Find where the given text appears and provide that cell's center as (x, y) coordinate. 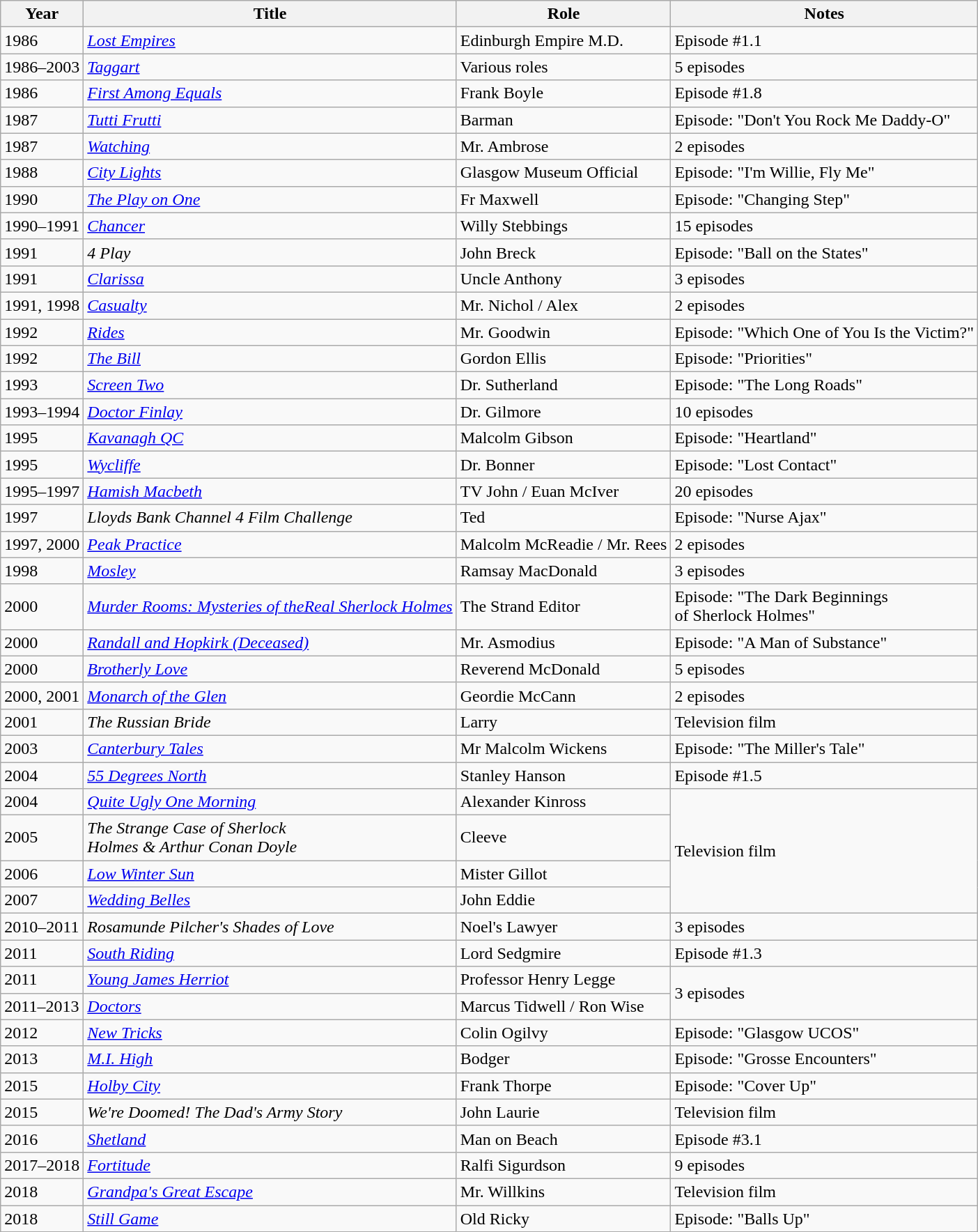
Episode #1.1 (825, 40)
1993–1994 (42, 412)
Shetland (270, 1139)
Professor Henry Legge (564, 980)
Ralfi Sigurdson (564, 1165)
Episode: "Nurse Ajax" (825, 518)
New Tricks (270, 1033)
First Among Equals (270, 93)
Young James Herriot (270, 980)
Mr. Asmodius (564, 642)
2003 (42, 748)
Lord Sedgmire (564, 953)
Episode: "Cover Up" (825, 1086)
Quite Ugly One Morning (270, 802)
Episode: "Priorities" (825, 359)
Grandpa's Great Escape (270, 1192)
Glasgow Museum Official (564, 173)
1997 (42, 518)
Clarissa (270, 279)
Dr. Gilmore (564, 412)
Uncle Anthony (564, 279)
Mosley (270, 571)
Frank Boyle (564, 93)
Fortitude (270, 1165)
Old Ricky (564, 1219)
Watching (270, 146)
2013 (42, 1059)
1990–1991 (42, 226)
4 Play (270, 252)
Episode: "Which One of You Is the Victim?" (825, 332)
Colin Ogilvy (564, 1033)
John Breck (564, 252)
Alexander Kinross (564, 802)
Rosamunde Pilcher's Shades of Love (270, 927)
Year (42, 14)
Still Game (270, 1219)
1993 (42, 385)
Episode: "Heartland" (825, 438)
Malcolm Gibson (564, 438)
Episode: "Ball on the States" (825, 252)
Doctor Finlay (270, 412)
Stanley Hanson (564, 776)
Canterbury Tales (270, 748)
Ramsay MacDonald (564, 571)
2016 (42, 1139)
2005 (42, 838)
Episode: "Grosse Encounters" (825, 1059)
Brotherly Love (270, 669)
Role (564, 14)
Episode: "Glasgow UCOS" (825, 1033)
John Laurie (564, 1112)
Reverend McDonald (564, 669)
Willy Stebbings (564, 226)
Peak Practice (270, 544)
Episode #3.1 (825, 1139)
1986–2003 (42, 67)
Episode #1.8 (825, 93)
Episode: "A Man of Substance" (825, 642)
The Play on One (270, 199)
1988 (42, 173)
Rides (270, 332)
Mr. Goodwin (564, 332)
Monarch of the Glen (270, 695)
Larry (564, 722)
Geordie McCann (564, 695)
1997, 2000 (42, 544)
We're Doomed! The Dad's Army Story (270, 1112)
Gordon Ellis (564, 359)
Taggart (270, 67)
1990 (42, 199)
Lloyds Bank Channel 4 Film Challenge (270, 518)
Mister Gillot (564, 874)
2001 (42, 722)
Episode: "Balls Up" (825, 1219)
Episode: "The Dark Beginningsof Sherlock Holmes" (825, 606)
Malcolm McReadie / Mr. Rees (564, 544)
Episode: "Don't You Rock Me Daddy-O" (825, 120)
2012 (42, 1033)
Episode: "I'm Willie, Fly Me" (825, 173)
Dr. Sutherland (564, 385)
Barman (564, 120)
Tutti Frutti (270, 120)
John Eddie (564, 900)
2011–2013 (42, 1006)
2010–2011 (42, 927)
2006 (42, 874)
20 episodes (825, 491)
15 episodes (825, 226)
Randall and Hopkirk (Deceased) (270, 642)
10 episodes (825, 412)
Frank Thorpe (564, 1086)
Mr. Ambrose (564, 146)
Bodger (564, 1059)
Episode: "The Long Roads" (825, 385)
Edinburgh Empire M.D. (564, 40)
Title (270, 14)
Lost Empires (270, 40)
9 episodes (825, 1165)
South Riding (270, 953)
Hamish Macbeth (270, 491)
Screen Two (270, 385)
The Strand Editor (564, 606)
Fr Maxwell (564, 199)
Casualty (270, 305)
Cleeve (564, 838)
Mr Malcolm Wickens (564, 748)
Ted (564, 518)
The Russian Bride (270, 722)
Murder Rooms: Mysteries of theReal Sherlock Holmes (270, 606)
Mr. Willkins (564, 1192)
Episode: "Lost Contact" (825, 465)
Marcus Tidwell / Ron Wise (564, 1006)
1998 (42, 571)
55 Degrees North (270, 776)
1991, 1998 (42, 305)
Wycliffe (270, 465)
2007 (42, 900)
Chancer (270, 226)
The Bill (270, 359)
Wedding Belles (270, 900)
Episode #1.3 (825, 953)
1995–1997 (42, 491)
TV John / Euan McIver (564, 491)
Episode #1.5 (825, 776)
Kavanagh QC (270, 438)
Dr. Bonner (564, 465)
2017–2018 (42, 1165)
Noel's Lawyer (564, 927)
Episode: "The Miller's Tale" (825, 748)
M.I. High (270, 1059)
Doctors (270, 1006)
Various roles (564, 67)
City Lights (270, 173)
Low Winter Sun (270, 874)
Holby City (270, 1086)
2000, 2001 (42, 695)
Episode: "Changing Step" (825, 199)
Mr. Nichol / Alex (564, 305)
The Strange Case of SherlockHolmes & Arthur Conan Doyle (270, 838)
Notes (825, 14)
Man on Beach (564, 1139)
